From the cell containing the given text, extract its center point as [x, y] coordinate. 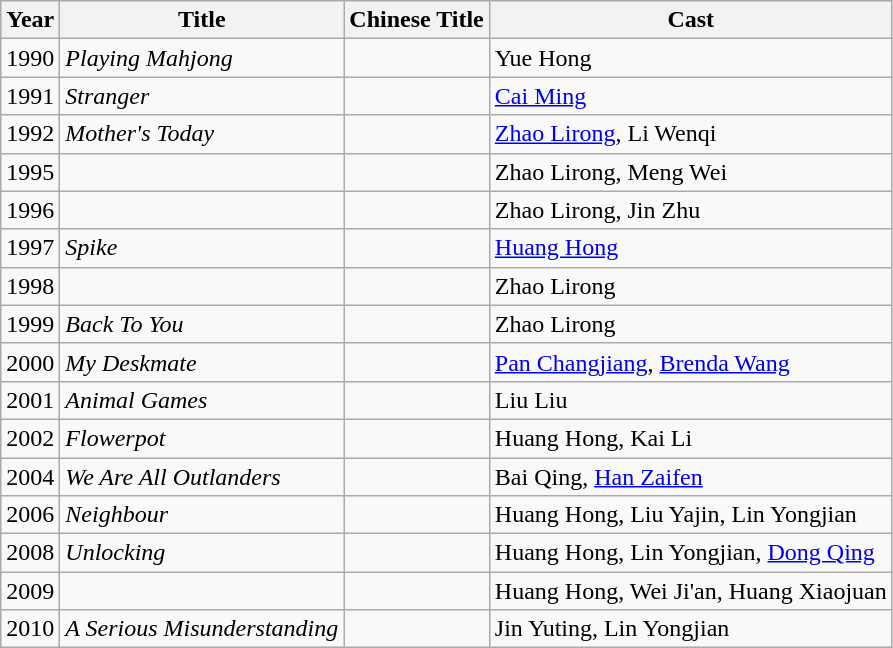
Animal Games [202, 400]
2001 [30, 400]
1991 [30, 96]
1990 [30, 58]
Bai Qing, Han Zaifen [690, 477]
Chinese Title [417, 20]
1996 [30, 210]
Huang Hong, Lin Yongjian, Dong Qing [690, 553]
Jin Yuting, Lin Yongjian [690, 629]
2008 [30, 553]
2006 [30, 515]
Zhao Lirong, Li Wenqi [690, 134]
We Are All Outlanders [202, 477]
Stranger [202, 96]
A Serious Misunderstanding [202, 629]
Flowerpot [202, 438]
2004 [30, 477]
Liu Liu [690, 400]
Title [202, 20]
Neighbour [202, 515]
Pan Changjiang, Brenda Wang [690, 362]
Mother's Today [202, 134]
1998 [30, 286]
Huang Hong, Kai Li [690, 438]
1999 [30, 324]
2000 [30, 362]
2002 [30, 438]
2009 [30, 591]
Playing Mahjong [202, 58]
Huang Hong, Wei Ji'an, Huang Xiaojuan [690, 591]
Cai Ming [690, 96]
1997 [30, 248]
Huang Hong [690, 248]
Back To You [202, 324]
Huang Hong, Liu Yajin, Lin Yongjian [690, 515]
Zhao Lirong, Jin Zhu [690, 210]
Unlocking [202, 553]
2010 [30, 629]
Spike [202, 248]
Yue Hong [690, 58]
1995 [30, 172]
Zhao Lirong, Meng Wei [690, 172]
Year [30, 20]
My Deskmate [202, 362]
1992 [30, 134]
Cast [690, 20]
